Locate the cell with the specified text and output its [x, y] center coordinate. 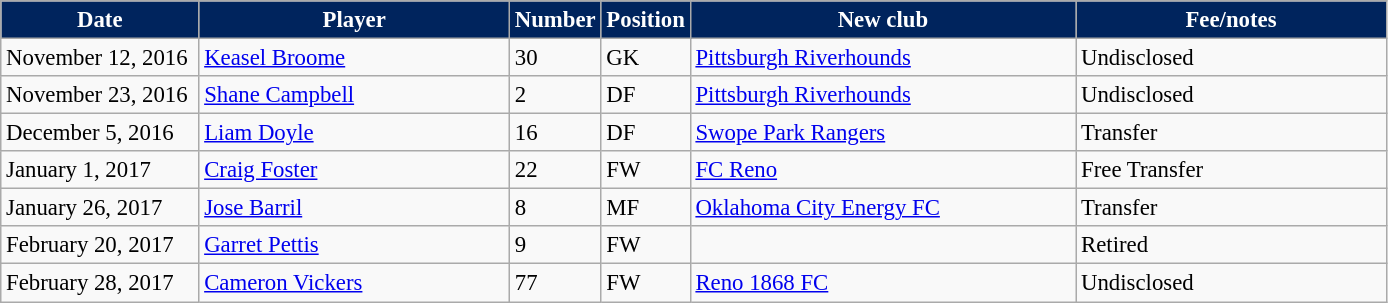
November 23, 2016 [100, 95]
Retired [1232, 245]
GK [646, 58]
Date [100, 20]
Reno 1868 FC [883, 283]
February 20, 2017 [100, 245]
Fee/notes [1232, 20]
77 [555, 283]
Swope Park Rangers [883, 133]
FC Reno [883, 170]
8 [555, 208]
Craig Foster [354, 170]
January 1, 2017 [100, 170]
Cameron Vickers [354, 283]
Shane Campbell [354, 95]
30 [555, 58]
Jose Barril [354, 208]
Keasel Broome [354, 58]
22 [555, 170]
MF [646, 208]
Position [646, 20]
Liam Doyle [354, 133]
December 5, 2016 [100, 133]
February 28, 2017 [100, 283]
2 [555, 95]
9 [555, 245]
Player [354, 20]
New club [883, 20]
Free Transfer [1232, 170]
Number [555, 20]
16 [555, 133]
November 12, 2016 [100, 58]
Garret Pettis [354, 245]
January 26, 2017 [100, 208]
Oklahoma City Energy FC [883, 208]
